Identify which cell holds the provided text, then report its [X, Y] central coordinate. 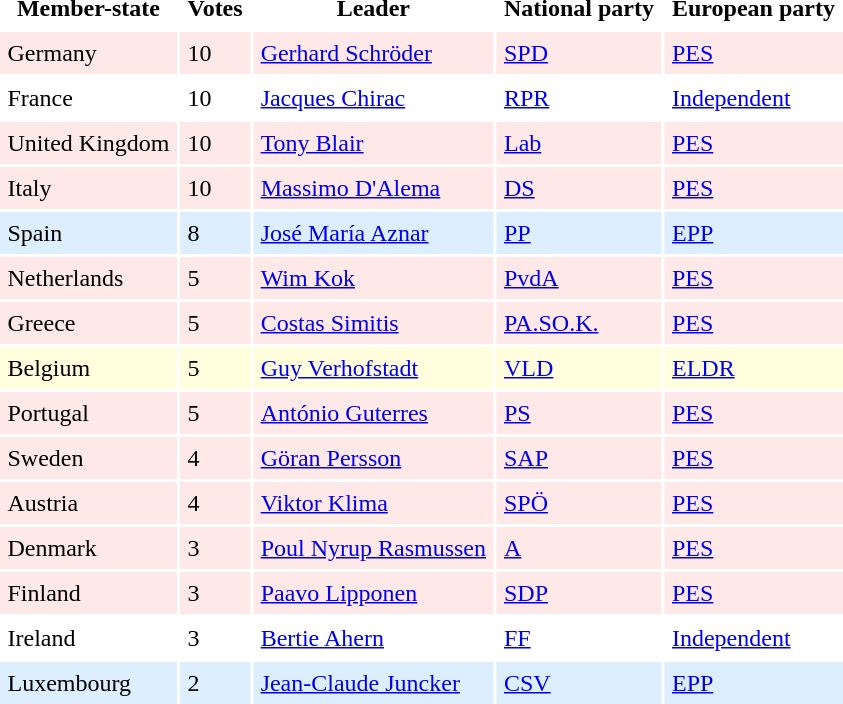
Spain [88, 233]
Poul Nyrup Rasmussen [373, 548]
CSV [578, 683]
Lab [578, 143]
SPÖ [578, 503]
Wim Kok [373, 278]
Denmark [88, 548]
Tony Blair [373, 143]
VLD [578, 368]
Austria [88, 503]
DS [578, 188]
Gerhard Schröder [373, 53]
SAP [578, 458]
Guy Verhofstadt [373, 368]
Ireland [88, 638]
8 [215, 233]
ELDR [753, 368]
Massimo D'Alema [373, 188]
José María Aznar [373, 233]
Belgium [88, 368]
United Kingdom [88, 143]
Luxembourg [88, 683]
Sweden [88, 458]
A [578, 548]
António Guterres [373, 413]
PP [578, 233]
Paavo Lipponen [373, 593]
PvdA [578, 278]
SPD [578, 53]
France [88, 98]
PS [578, 413]
Göran Persson [373, 458]
Costas Simitis [373, 323]
Bertie Ahern [373, 638]
Greece [88, 323]
Viktor Klima [373, 503]
Portugal [88, 413]
Jacques Chirac [373, 98]
Netherlands [88, 278]
PA.SO.K. [578, 323]
2 [215, 683]
Finland [88, 593]
SDP [578, 593]
Jean-Claude Juncker [373, 683]
Germany [88, 53]
FF [578, 638]
Italy [88, 188]
RPR [578, 98]
